Return [X, Y] of the center of cell containing provided text 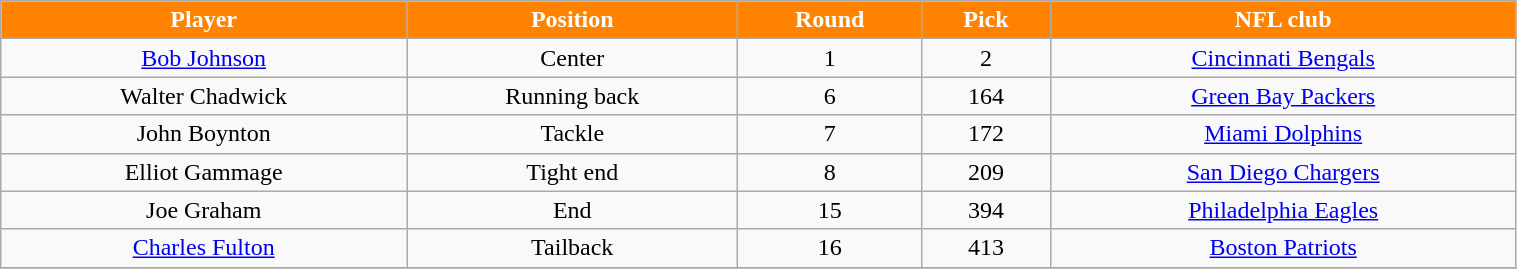
Tailback [572, 248]
15 [830, 210]
Round [830, 20]
Position [572, 20]
16 [830, 248]
Walter Chadwick [204, 96]
Running back [572, 96]
7 [830, 134]
Cincinnati Bengals [1283, 58]
Pick [986, 20]
413 [986, 248]
Philadelphia Eagles [1283, 210]
End [572, 210]
NFL club [1283, 20]
Boston Patriots [1283, 248]
6 [830, 96]
209 [986, 172]
Tackle [572, 134]
Miami Dolphins [1283, 134]
Charles Fulton [204, 248]
8 [830, 172]
Center [572, 58]
Joe Graham [204, 210]
Elliot Gammage [204, 172]
San Diego Chargers [1283, 172]
394 [986, 210]
Tight end [572, 172]
Player [204, 20]
2 [986, 58]
John Boynton [204, 134]
172 [986, 134]
Bob Johnson [204, 58]
1 [830, 58]
Green Bay Packers [1283, 96]
164 [986, 96]
